Provide the (X, Y) coordinate of the cell's center where the given text is located.  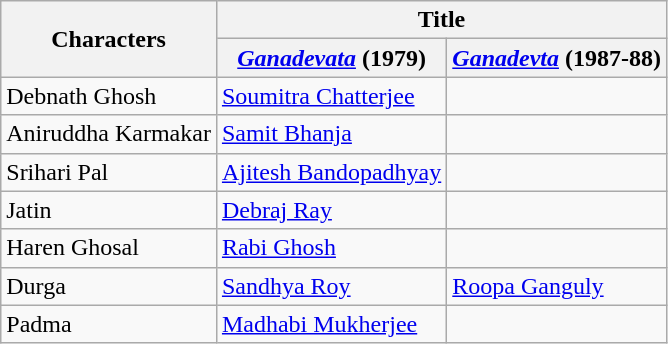
Rabi Ghosh (331, 248)
Samit Bhanja (331, 134)
Haren Ghosal (109, 248)
Padma (109, 324)
Sandhya Roy (331, 286)
Title (441, 20)
Jatin (109, 210)
Characters (109, 39)
Aniruddha Karmakar (109, 134)
Roopa Ganguly (557, 286)
Debraj Ray (331, 210)
Debnath Ghosh (109, 96)
Durga (109, 286)
Madhabi Mukherjee (331, 324)
Ajitesh Bandopadhyay (331, 172)
Soumitra Chatterjee (331, 96)
Srihari Pal (109, 172)
Ganadevta (1987-88) (557, 58)
Ganadevata (1979) (331, 58)
